Provide the (x, y) coordinate of the cell's center where the given text is located.  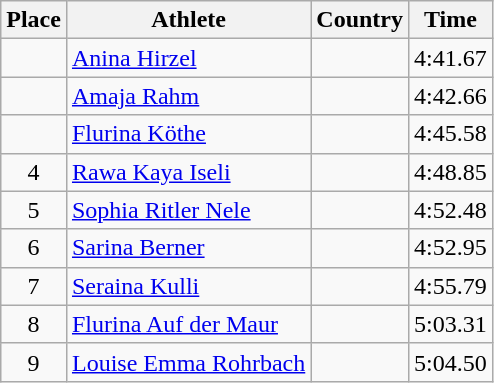
Seraina Kulli (188, 286)
Flurina Köthe (188, 134)
Sophia Ritler Nele (188, 210)
5:04.50 (451, 362)
Time (451, 20)
6 (34, 248)
Sarina Berner (188, 248)
5 (34, 210)
4:52.48 (451, 210)
4:41.67 (451, 58)
9 (34, 362)
Amaja Rahm (188, 96)
4:45.58 (451, 134)
4:52.95 (451, 248)
4 (34, 172)
Flurina Auf der Maur (188, 324)
4:55.79 (451, 286)
Athlete (188, 20)
Country (360, 20)
5:03.31 (451, 324)
7 (34, 286)
Anina Hirzel (188, 58)
8 (34, 324)
Place (34, 20)
Rawa Kaya Iseli (188, 172)
Louise Emma Rohrbach (188, 362)
4:48.85 (451, 172)
4:42.66 (451, 96)
